From the cell containing the given text, extract its center point as [X, Y] coordinate. 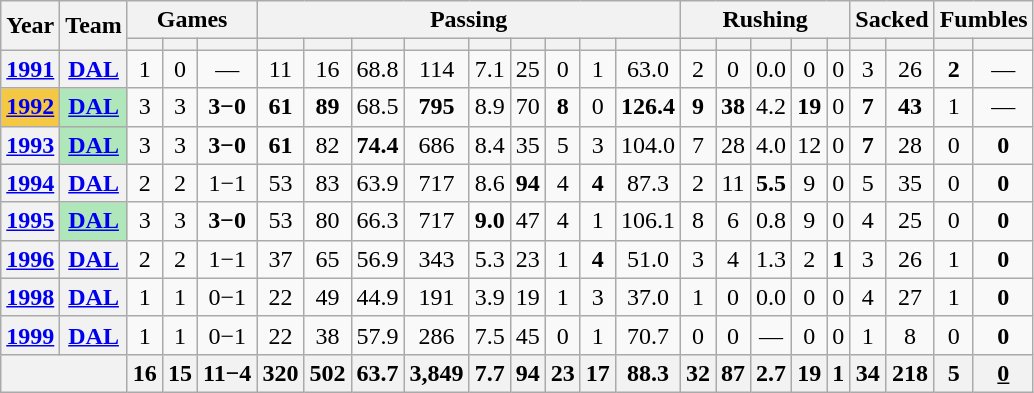
286 [436, 335]
34 [868, 373]
57.9 [378, 335]
320 [280, 373]
1998 [30, 297]
32 [698, 373]
8.9 [490, 107]
11−4 [226, 373]
Passing [469, 20]
88.3 [648, 373]
0.8 [772, 221]
106.1 [648, 221]
68.5 [378, 107]
1992 [30, 107]
218 [910, 373]
12 [810, 145]
49 [328, 297]
66.3 [378, 221]
502 [328, 373]
65 [328, 259]
68.8 [378, 69]
63.0 [648, 69]
44.9 [378, 297]
87.3 [648, 183]
114 [436, 69]
43 [910, 107]
63.7 [378, 373]
9.0 [490, 221]
70 [528, 107]
51.0 [648, 259]
47 [528, 221]
37.0 [648, 297]
1996 [30, 259]
Fumbles [984, 20]
8.4 [490, 145]
80 [328, 221]
56.9 [378, 259]
89 [328, 107]
126.4 [648, 107]
4.2 [772, 107]
Year [30, 26]
3.9 [490, 297]
4.0 [772, 145]
87 [734, 373]
191 [436, 297]
27 [910, 297]
1995 [30, 221]
63.9 [378, 183]
104.0 [648, 145]
82 [328, 145]
Games [192, 20]
795 [436, 107]
1994 [30, 183]
3,849 [436, 373]
45 [528, 335]
Team [94, 26]
37 [280, 259]
8.6 [490, 183]
70.7 [648, 335]
7.5 [490, 335]
83 [328, 183]
74.4 [378, 145]
7.1 [490, 69]
686 [436, 145]
Rushing [764, 20]
5.3 [490, 259]
2.7 [772, 373]
1991 [30, 69]
1.3 [772, 259]
5.5 [772, 183]
Sacked [892, 20]
1993 [30, 145]
17 [598, 373]
6 [734, 221]
15 [180, 373]
7.7 [490, 373]
343 [436, 259]
1999 [30, 335]
